Extract the [x, y] coordinate from the center of the cell holding the provided text.  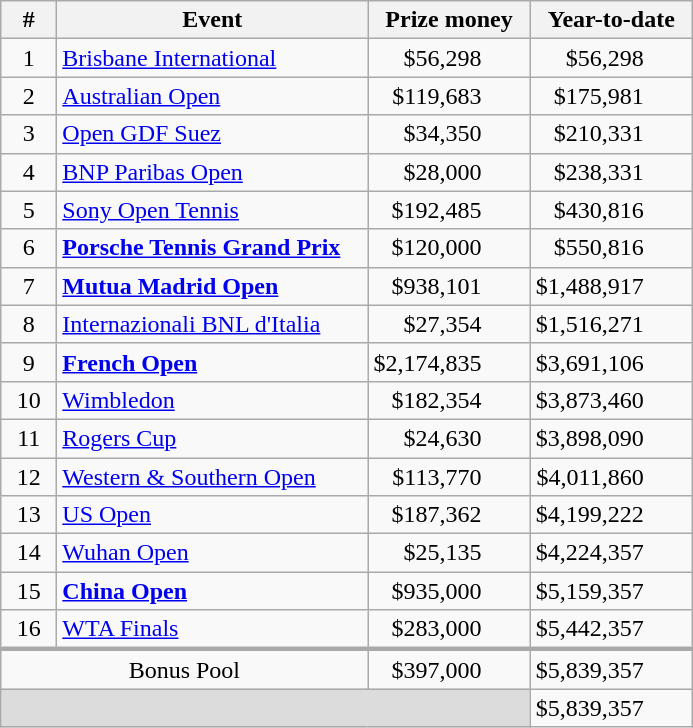
4 [29, 172]
Wuhan Open [212, 553]
$175,981 [611, 96]
$187,362 [449, 515]
Prize money [449, 20]
$938,101 [449, 286]
2 [29, 96]
Rogers Cup [212, 438]
Australian Open [212, 96]
$113,770 [449, 477]
7 [29, 286]
14 [29, 553]
Porsche Tennis Grand Prix [212, 248]
11 [29, 438]
China Open [212, 591]
Open GDF Suez [212, 134]
$1,516,271 [611, 324]
# [29, 20]
$182,354 [449, 400]
BNP Paribas Open [212, 172]
$4,199,222 [611, 515]
$3,873,460 [611, 400]
$550,816 [611, 248]
Internazionali BNL d'Italia [212, 324]
10 [29, 400]
5 [29, 210]
Mutua Madrid Open [212, 286]
$935,000 [449, 591]
$238,331 [611, 172]
$3,691,106 [611, 362]
$25,135 [449, 553]
Event [212, 20]
$1,488,917 [611, 286]
Year-to-date [611, 20]
$5,442,357 [611, 630]
3 [29, 134]
$34,350 [449, 134]
1 [29, 58]
6 [29, 248]
$27,354 [449, 324]
$3,898,090 [611, 438]
$24,630 [449, 438]
$120,000 [449, 248]
Western & Southern Open [212, 477]
$2,174,835 [449, 362]
Sony Open Tennis [212, 210]
16 [29, 630]
Bonus Pool [184, 669]
9 [29, 362]
WTA Finals [212, 630]
$210,331 [611, 134]
$397,000 [449, 669]
$5,159,357 [611, 591]
Wimbledon [212, 400]
13 [29, 515]
US Open [212, 515]
$4,224,357 [611, 553]
$192,485 [449, 210]
8 [29, 324]
$283,000 [449, 630]
$119,683 [449, 96]
15 [29, 591]
$430,816 [611, 210]
12 [29, 477]
$28,000 [449, 172]
French Open [212, 362]
Brisbane International [212, 58]
$4,011,860 [611, 477]
